From the cell containing the given text, extract its center point as (X, Y) coordinate. 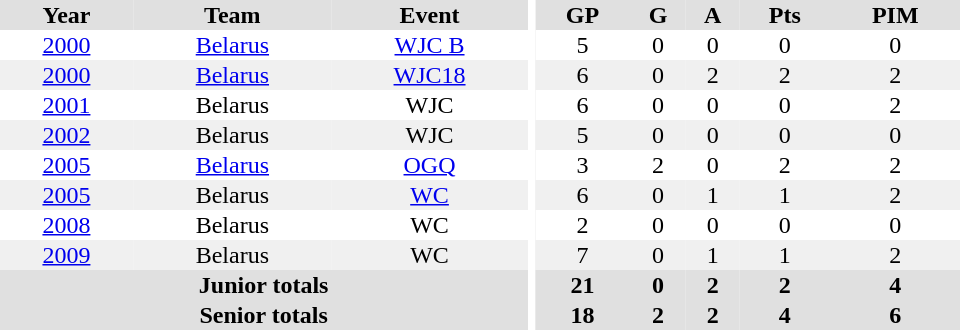
2009 (66, 255)
G (658, 15)
2002 (66, 135)
Team (232, 15)
Event (430, 15)
Pts (784, 15)
GP (582, 15)
PIM (895, 15)
OGQ (430, 165)
Year (66, 15)
7 (582, 255)
WJC B (430, 45)
WJC18 (430, 75)
Senior totals (264, 315)
A (712, 15)
2008 (66, 225)
3 (582, 165)
21 (582, 285)
18 (582, 315)
2001 (66, 105)
Junior totals (264, 285)
